Extract the (X, Y) coordinate from the center of the cell holding the provided text.  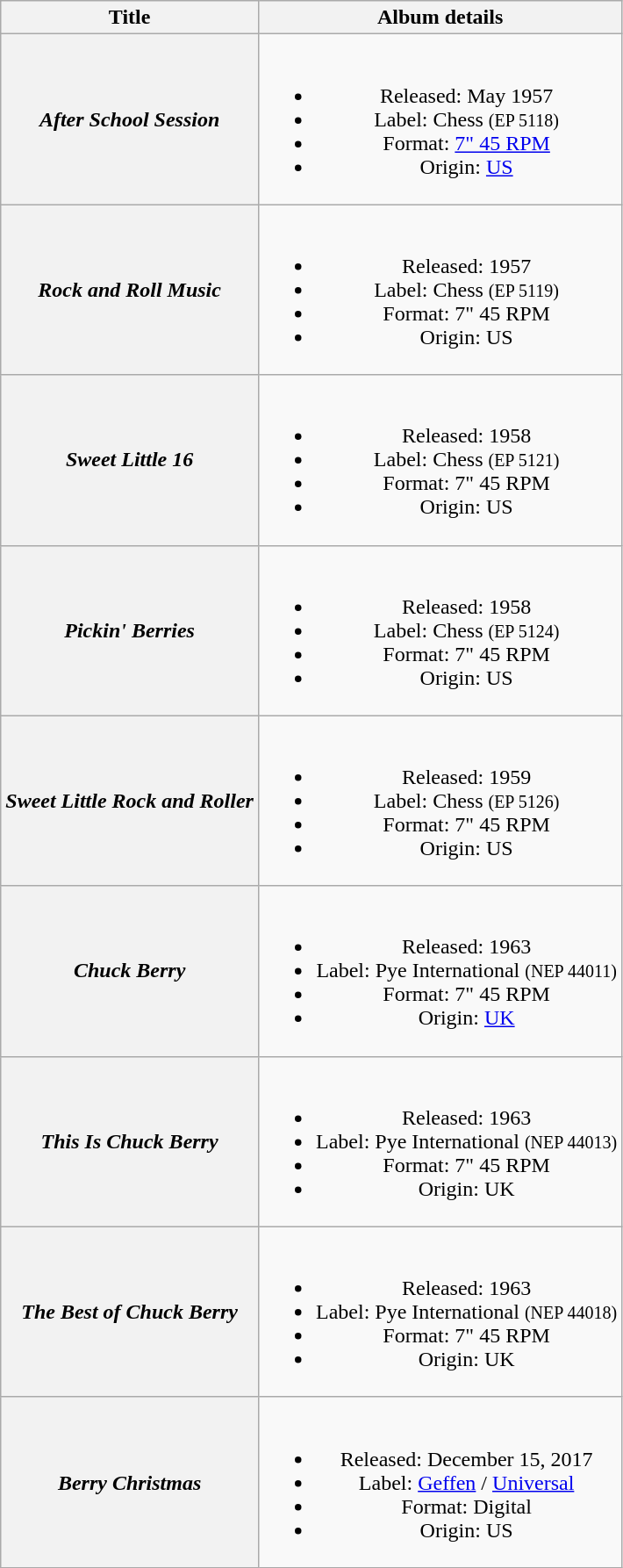
Released: December 15, 2017Label: Geffen / UniversalFormat: DigitalOrigin: US (440, 1482)
Released: 1959Label: Chess (EP 5126)Format: 7" 45 RPMOrigin: US (440, 801)
Released: 1963Label: Pye International (NEP 44013)Format: 7" 45 RPMOrigin: UK (440, 1141)
Rock and Roll Music (130, 290)
Title (130, 18)
Album details (440, 18)
Sweet Little 16 (130, 460)
This Is Chuck Berry (130, 1141)
Released: 1963Label: Pye International (NEP 44018)Format: 7" 45 RPMOrigin: UK (440, 1312)
Pickin' Berries (130, 630)
Sweet Little Rock and Roller (130, 801)
After School Session (130, 119)
Released: 1958Label: Chess (EP 5121)Format: 7" 45 RPMOrigin: US (440, 460)
Released: May 1957Label: Chess (EP 5118)Format: 7" 45 RPMOrigin: US (440, 119)
The Best of Chuck Berry (130, 1312)
Released: 1958Label: Chess (EP 5124)Format: 7" 45 RPMOrigin: US (440, 630)
Released: 1957Label: Chess (EP 5119)Format: 7" 45 RPMOrigin: US (440, 290)
Berry Christmas (130, 1482)
Released: 1963Label: Pye International (NEP 44011)Format: 7" 45 RPMOrigin: UK (440, 971)
Chuck Berry (130, 971)
